From the cell containing the given text, extract its center point as (x, y) coordinate. 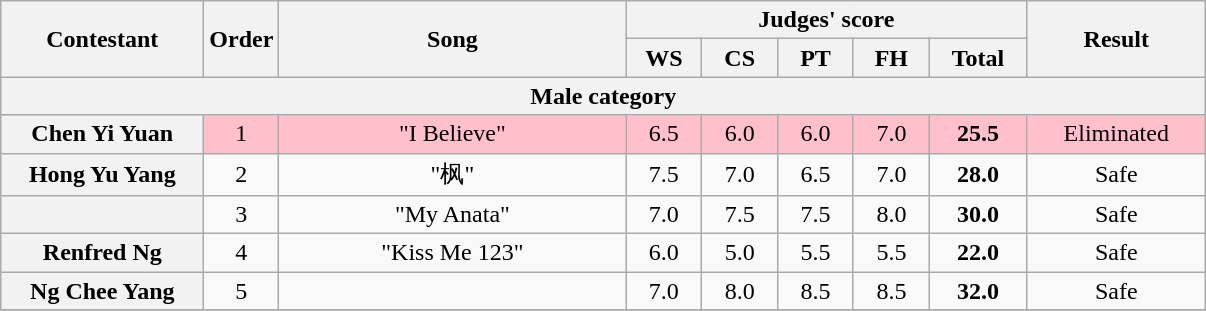
32.0 (978, 291)
Renfred Ng (102, 253)
Song (452, 39)
"Kiss Me 123" (452, 253)
Judges' score (826, 20)
5.0 (740, 253)
WS (664, 58)
Chen Yi Yuan (102, 134)
"枫" (452, 174)
Order (242, 39)
2 (242, 174)
Result (1116, 39)
5 (242, 291)
"My Anata" (452, 215)
1 (242, 134)
28.0 (978, 174)
25.5 (978, 134)
Hong Yu Yang (102, 174)
Male category (604, 96)
22.0 (978, 253)
Total (978, 58)
"I Believe" (452, 134)
30.0 (978, 215)
Ng Chee Yang (102, 291)
4 (242, 253)
PT (816, 58)
FH (891, 58)
Contestant (102, 39)
CS (740, 58)
3 (242, 215)
Eliminated (1116, 134)
